Capture the cell that displays the provided text and extract its [x, y] central coordinate. 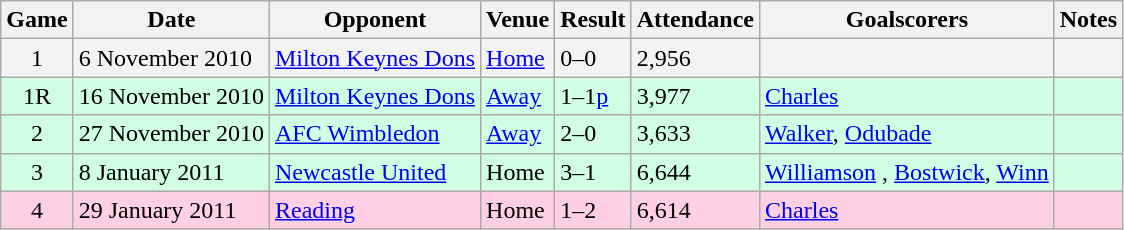
Date [171, 20]
1R [37, 96]
Venue [518, 20]
3,633 [695, 134]
6,644 [695, 172]
3,977 [695, 96]
Walker, Odubade [908, 134]
Reading [374, 210]
3 [37, 172]
1–2 [593, 210]
27 November 2010 [171, 134]
1–1p [593, 96]
0–0 [593, 58]
2–0 [593, 134]
Newcastle United [374, 172]
Attendance [695, 20]
Result [593, 20]
Game [37, 20]
2 [37, 134]
8 January 2011 [171, 172]
Williamson , Bostwick, Winn [908, 172]
1 [37, 58]
2,956 [695, 58]
16 November 2010 [171, 96]
3–1 [593, 172]
Opponent [374, 20]
29 January 2011 [171, 210]
4 [37, 210]
6,614 [695, 210]
Goalscorers [908, 20]
Notes [1088, 20]
6 November 2010 [171, 58]
AFC Wimbledon [374, 134]
